Identify which cell holds the provided text, then report its (x, y) central coordinate. 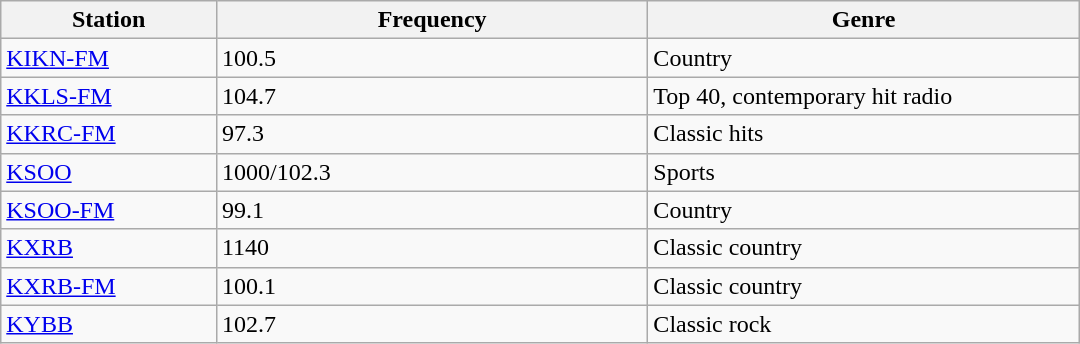
100.1 (432, 286)
1000/102.3 (432, 172)
97.3 (432, 134)
1140 (432, 248)
KXRB-FM (109, 286)
KSOO (109, 172)
Top 40, contemporary hit radio (864, 96)
KIKN-FM (109, 58)
KKLS-FM (109, 96)
KSOO-FM (109, 210)
KYBB (109, 324)
Classic rock (864, 324)
Station (109, 20)
102.7 (432, 324)
Sports (864, 172)
KXRB (109, 248)
Frequency (432, 20)
104.7 (432, 96)
KKRC-FM (109, 134)
Genre (864, 20)
99.1 (432, 210)
100.5 (432, 58)
Classic hits (864, 134)
